Extract the (X, Y) coordinate from the center of the cell holding the provided text.  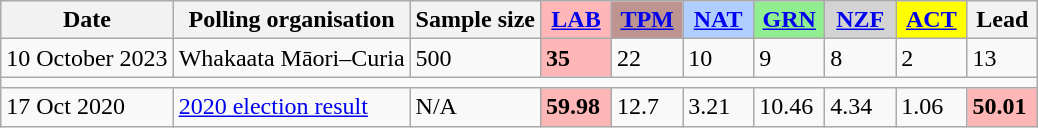
22 (648, 58)
1.06 (932, 107)
9 (790, 58)
Lead (1002, 20)
2020 election result (292, 107)
GRN (790, 20)
59.98 (576, 107)
N/A (475, 107)
10 (718, 58)
Polling organisation (292, 20)
4.34 (860, 107)
50.01 (1002, 107)
Sample size (475, 20)
3.21 (718, 107)
12.7 (648, 107)
Whakaata Māori–Curia (292, 58)
Date (87, 20)
10.46 (790, 107)
35 (576, 58)
8 (860, 58)
500 (475, 58)
NZF (860, 20)
LAB (576, 20)
2 (932, 58)
13 (1002, 58)
NAT (718, 20)
17 Oct 2020 (87, 107)
ACT (932, 20)
10 October 2023 (87, 58)
TPM (648, 20)
